Output the (x, y) coordinate of the center of the cell containing the given text.  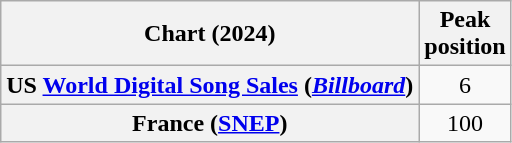
100 (465, 123)
Chart (2024) (210, 34)
US World Digital Song Sales (Billboard) (210, 85)
France (SNEP) (210, 123)
Peakposition (465, 34)
6 (465, 85)
